Detect which cell encompasses the target text, then output its (x, y) center coordinate. 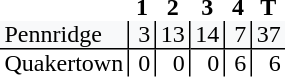
7 (238, 35)
13 (172, 35)
Quakertown (64, 63)
37 (268, 35)
3 (142, 35)
Pennridge (64, 35)
14 (207, 35)
